Identify which cell holds the provided text, then report its [x, y] central coordinate. 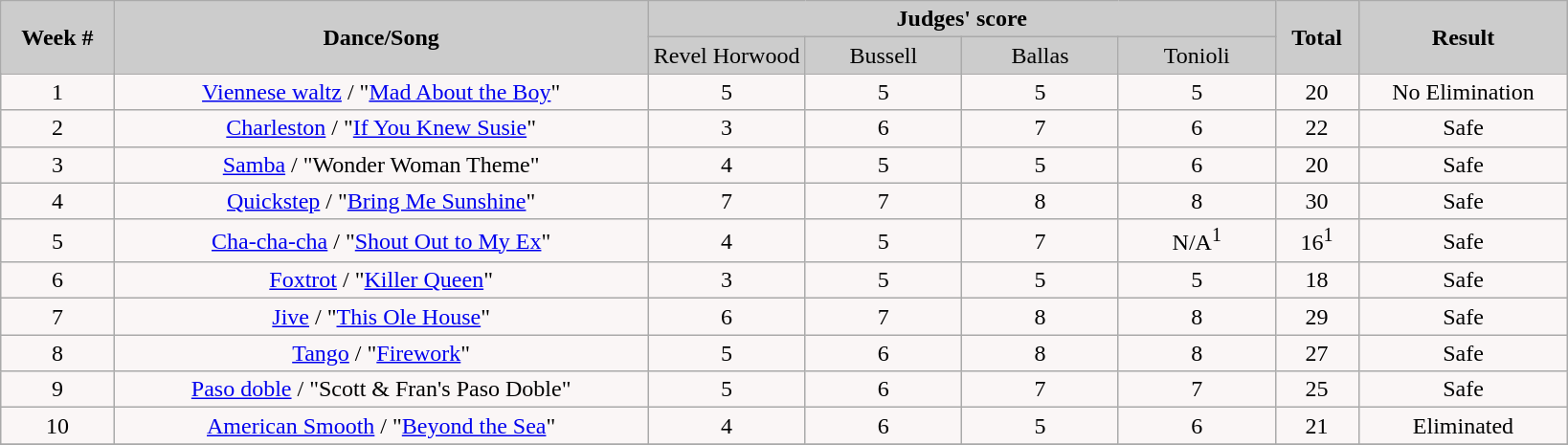
Jive / "This Ole House" [381, 317]
Paso doble / "Scott & Fran's Paso Doble" [381, 389]
1 [57, 92]
18 [1317, 280]
Charleston / "If You Knew Susie" [381, 128]
American Smooth / "Beyond the Sea" [381, 426]
30 [1317, 201]
Tango / "Firework" [381, 353]
Dance/Song [381, 37]
Samba / "Wonder Woman Theme" [381, 165]
Week # [57, 37]
No Elimination [1463, 92]
Judges' score [961, 19]
Total [1317, 37]
N/A1 [1197, 241]
Tonioli [1197, 56]
22 [1317, 128]
27 [1317, 353]
10 [57, 426]
21 [1317, 426]
Foxtrot / "Killer Queen" [381, 280]
Result [1463, 37]
Ballas [1041, 56]
2 [57, 128]
9 [57, 389]
Cha-cha-cha / "Shout Out to My Ex" [381, 241]
29 [1317, 317]
Quickstep / "Bring Me Sunshine" [381, 201]
Bussell [884, 56]
Eliminated [1463, 426]
161 [1317, 241]
Viennese waltz / "Mad About the Boy" [381, 92]
Revel Horwood [727, 56]
25 [1317, 389]
